From the cell containing the given text, extract its center point as [X, Y] coordinate. 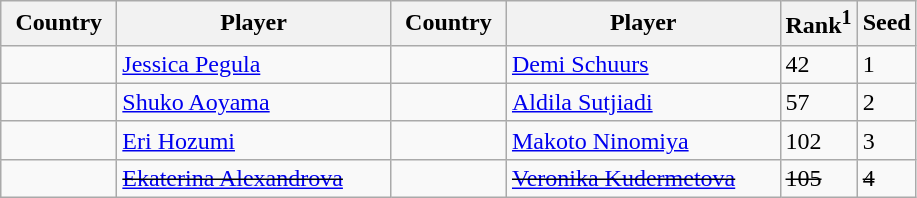
Ekaterina Alexandrova [254, 178]
42 [818, 64]
Seed [886, 24]
Demi Schuurs [643, 64]
Jessica Pegula [254, 64]
Makoto Ninomiya [643, 140]
Shuko Aoyama [254, 102]
1 [886, 64]
Eri Hozumi [254, 140]
105 [818, 178]
Rank1 [818, 24]
Aldila Sutjiadi [643, 102]
102 [818, 140]
3 [886, 140]
2 [886, 102]
Veronika Kudermetova [643, 178]
4 [886, 178]
57 [818, 102]
